Identify which cell holds the provided text, then report its [x, y] central coordinate. 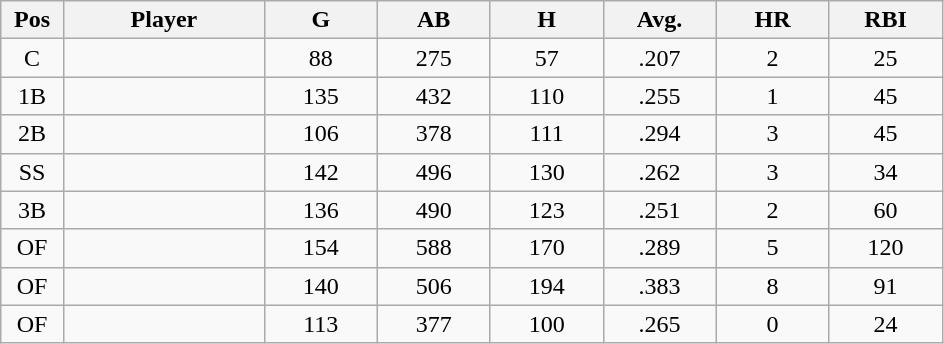
60 [886, 210]
140 [320, 286]
C [32, 58]
3B [32, 210]
110 [546, 96]
123 [546, 210]
SS [32, 172]
275 [434, 58]
113 [320, 324]
57 [546, 58]
HR [772, 20]
34 [886, 172]
5 [772, 248]
506 [434, 286]
24 [886, 324]
Player [164, 20]
106 [320, 134]
.289 [660, 248]
.383 [660, 286]
.294 [660, 134]
91 [886, 286]
Avg. [660, 20]
142 [320, 172]
AB [434, 20]
.207 [660, 58]
25 [886, 58]
.251 [660, 210]
2B [32, 134]
.262 [660, 172]
490 [434, 210]
.265 [660, 324]
432 [434, 96]
88 [320, 58]
377 [434, 324]
120 [886, 248]
8 [772, 286]
154 [320, 248]
G [320, 20]
RBI [886, 20]
170 [546, 248]
135 [320, 96]
.255 [660, 96]
Pos [32, 20]
0 [772, 324]
496 [434, 172]
1B [32, 96]
1 [772, 96]
111 [546, 134]
H [546, 20]
100 [546, 324]
136 [320, 210]
194 [546, 286]
588 [434, 248]
378 [434, 134]
130 [546, 172]
